Locate the cell with the specified text and output its (x, y) center coordinate. 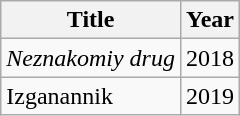
2019 (210, 96)
2018 (210, 58)
Title (91, 20)
Izganannik (91, 96)
Neznakomiy drug (91, 58)
Year (210, 20)
